For the text-containing cell, return its midpoint in [x, y] coordinate format. 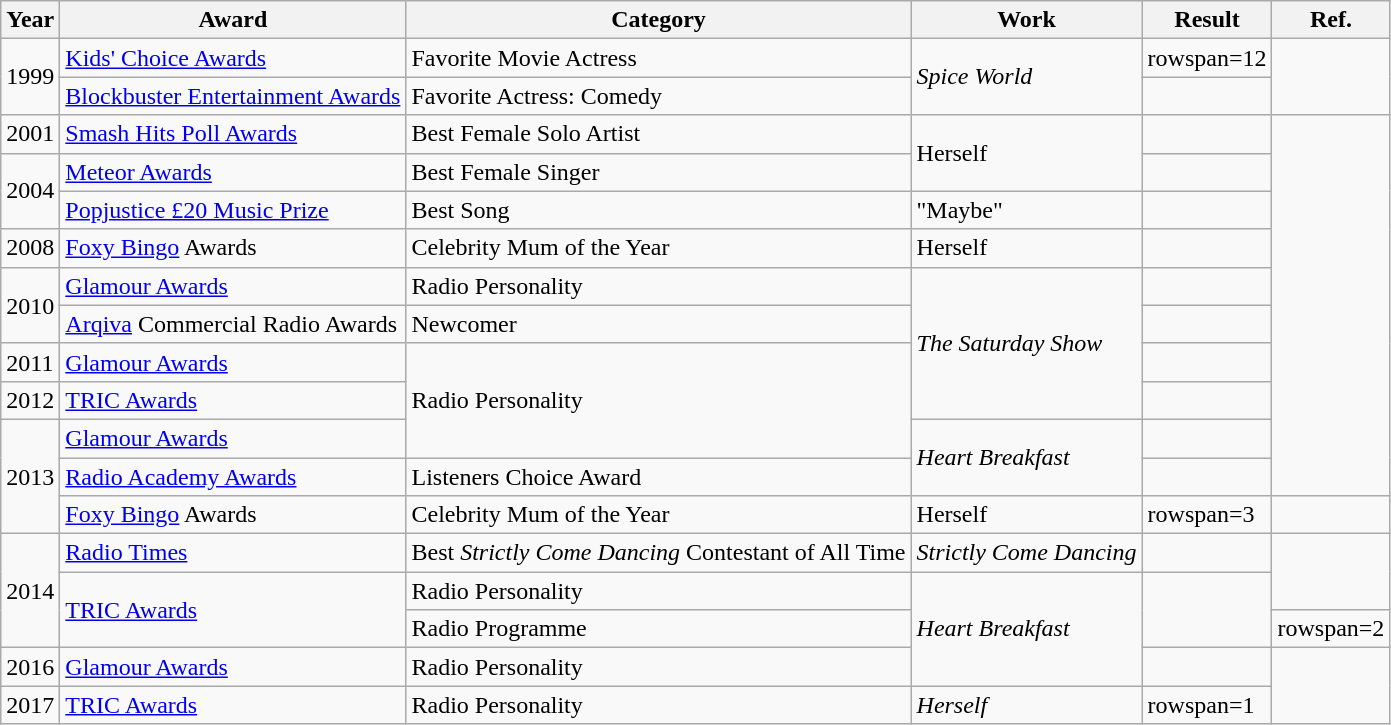
rowspan=1 [1207, 705]
Best Female Singer [658, 172]
Popjustice £20 Music Prize [233, 210]
Year [30, 20]
Meteor Awards [233, 172]
2001 [30, 134]
1999 [30, 77]
Blockbuster Entertainment Awards [233, 96]
Kids' Choice Awards [233, 58]
Best Strictly Come Dancing Contestant of All Time [658, 553]
2013 [30, 476]
2010 [30, 305]
"Maybe" [1026, 210]
Best Female Solo Artist [658, 134]
2014 [30, 591]
Smash Hits Poll Awards [233, 134]
rowspan=12 [1207, 58]
Ref. [1331, 20]
Result [1207, 20]
Listeners Choice Award [658, 477]
Work [1026, 20]
Category [658, 20]
2008 [30, 248]
Spice World [1026, 77]
Strictly Come Dancing [1026, 553]
Best Song [658, 210]
rowspan=2 [1331, 629]
Arqiva Commercial Radio Awards [233, 324]
Radio Programme [658, 629]
2017 [30, 705]
2011 [30, 362]
Radio Academy Awards [233, 477]
Newcomer [658, 324]
Award [233, 20]
2016 [30, 667]
2004 [30, 191]
The Saturday Show [1026, 343]
Radio Times [233, 553]
Favorite Movie Actress [658, 58]
2012 [30, 400]
Favorite Actress: Comedy [658, 96]
rowspan=3 [1207, 515]
